Locate the cell with the specified text and output its [x, y] center coordinate. 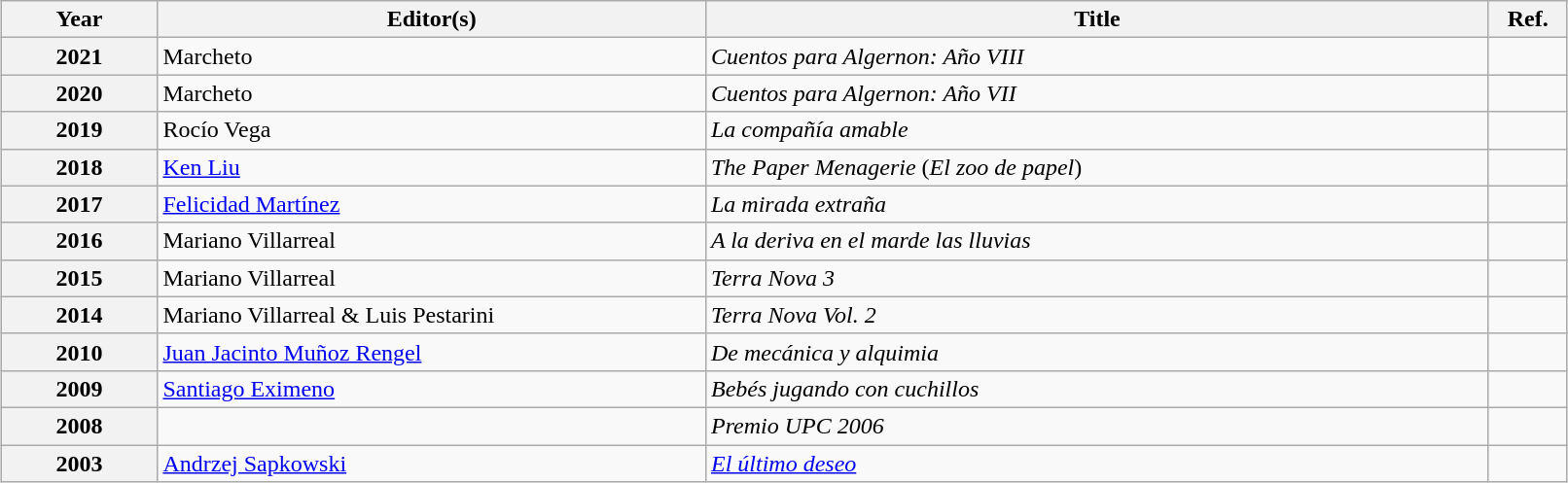
La mirada extraña [1097, 204]
2008 [80, 426]
2009 [80, 389]
The Paper Menagerie (El zoo de papel) [1097, 167]
La compañía amable [1097, 130]
Year [80, 19]
Premio UPC 2006 [1097, 426]
2019 [80, 130]
El último deseo [1097, 464]
A la deriva en el marde las lluvias [1097, 241]
2003 [80, 464]
Title [1097, 19]
Ken Liu [432, 167]
2014 [80, 315]
Ref. [1527, 19]
Juan Jacinto Muñoz Rengel [432, 352]
2018 [80, 167]
Bebés jugando con cuchillos [1097, 389]
Cuentos para Algernon: Año VIII [1097, 56]
Rocío Vega [432, 130]
2015 [80, 278]
2010 [80, 352]
Santiago Eximeno [432, 389]
Mariano Villarreal & Luis Pestarini [432, 315]
2021 [80, 56]
Felicidad Martínez [432, 204]
2016 [80, 241]
2017 [80, 204]
De mecánica y alquimia [1097, 352]
Terra Nova 3 [1097, 278]
Andrzej Sapkowski [432, 464]
Terra Nova Vol. 2 [1097, 315]
Editor(s) [432, 19]
Cuentos para Algernon: Año VII [1097, 93]
2020 [80, 93]
